Return the [X, Y] coordinate for the center point of the cell that contains the specified text.  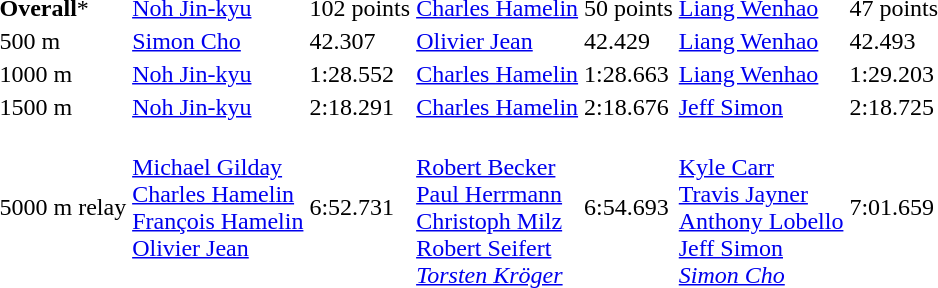
42.429 [629, 41]
Simon Cho [218, 41]
Olivier Jean [498, 41]
2:18.291 [360, 107]
1:28.663 [629, 74]
1:28.552 [360, 74]
42.307 [360, 41]
2:18.676 [629, 107]
Jeff Simon [761, 107]
